Return [x, y] of the center of cell containing provided text 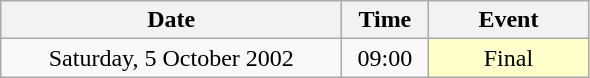
Date [172, 20]
Saturday, 5 October 2002 [172, 58]
Event [508, 20]
Final [508, 58]
Time [385, 20]
09:00 [385, 58]
